Output the [X, Y] coordinate of the center of the cell containing the given text.  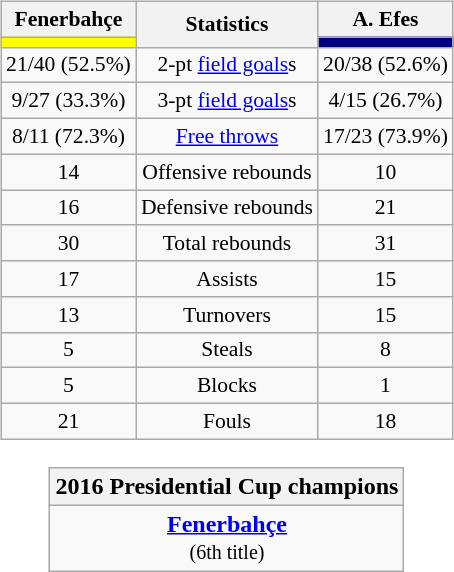
Free throws [227, 136]
10 [386, 172]
14 [68, 172]
Fenerbahçe [68, 19]
Total rebounds [227, 243]
20/38 (52.6%) [386, 65]
1 [386, 386]
30 [68, 243]
2016 Presidential Cup champions [227, 486]
8/11 (72.3%) [68, 136]
Fenerbahçe(6th title) [227, 538]
Statistics [227, 24]
Offensive rebounds [227, 172]
18 [386, 421]
16 [68, 208]
31 [386, 243]
17 [68, 279]
9/27 (33.3%) [68, 101]
A. Efes [386, 19]
Turnovers [227, 314]
2-pt field goalss [227, 65]
Steals [227, 350]
Fouls [227, 421]
4/15 (26.7%) [386, 101]
3-pt field goalss [227, 101]
8 [386, 350]
Defensive rebounds [227, 208]
Blocks [227, 386]
13 [68, 314]
17/23 (73.9%) [386, 136]
Assists [227, 279]
21/40 (52.5%) [68, 65]
